For the text-containing cell, return its midpoint in [X, Y] coordinate format. 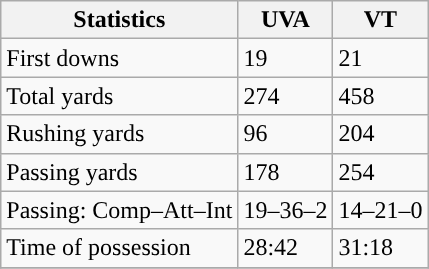
Total yards [120, 96]
31:18 [380, 248]
204 [380, 134]
19 [286, 58]
VT [380, 20]
Statistics [120, 20]
Passing yards [120, 172]
178 [286, 172]
Time of possession [120, 248]
First downs [120, 58]
21 [380, 58]
458 [380, 96]
Rushing yards [120, 134]
19–36–2 [286, 210]
274 [286, 96]
28:42 [286, 248]
UVA [286, 20]
96 [286, 134]
14–21–0 [380, 210]
254 [380, 172]
Passing: Comp–Att–Int [120, 210]
